From the cell containing the given text, extract its center point as [x, y] coordinate. 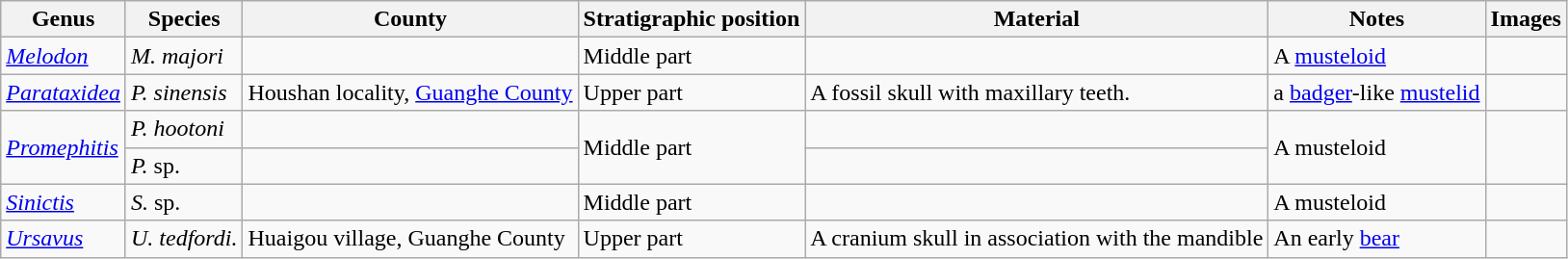
U. tedfordi. [184, 239]
A cranium skull in association with the mandible [1036, 239]
P. sp. [184, 166]
Melodon [64, 56]
County [410, 19]
Sinictis [64, 202]
Material [1036, 19]
Stratigraphic position [692, 19]
Huaigou village, Guanghe County [410, 239]
P. sinensis [184, 92]
Promephitis [64, 147]
Species [184, 19]
M. majori [184, 56]
Houshan locality, Guanghe County [410, 92]
A fossil skull with maxillary teeth. [1036, 92]
P. hootoni [184, 129]
Parataxidea [64, 92]
Ursavus [64, 239]
a badger-like mustelid [1377, 92]
S. sp. [184, 202]
Notes [1377, 19]
An early bear [1377, 239]
Images [1526, 19]
Genus [64, 19]
